For the text-containing cell, return its midpoint in [x, y] coordinate format. 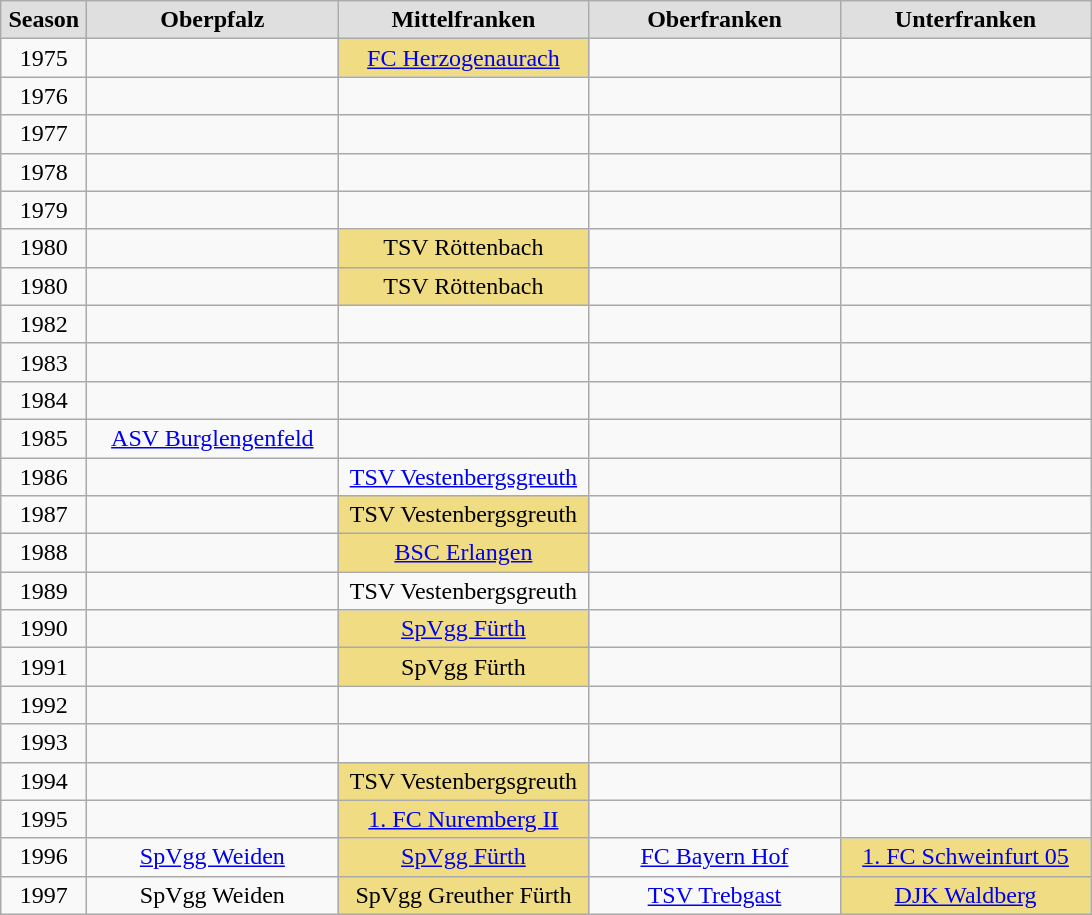
1993 [44, 743]
1997 [44, 895]
1983 [44, 362]
BSC Erlangen [464, 553]
DJK Waldberg [966, 895]
1987 [44, 515]
1996 [44, 857]
1977 [44, 134]
1994 [44, 781]
Oberpfalz [212, 20]
FC Bayern Hof [714, 857]
1984 [44, 400]
1992 [44, 705]
1986 [44, 477]
Season [44, 20]
ASV Burglengenfeld [212, 438]
SpVgg Greuther Fürth [464, 895]
1985 [44, 438]
TSV Trebgast [714, 895]
Unterfranken [966, 20]
1988 [44, 553]
Oberfranken [714, 20]
1995 [44, 819]
1978 [44, 172]
1990 [44, 629]
1982 [44, 324]
1. FC Schweinfurt 05 [966, 857]
1975 [44, 58]
Mittelfranken [464, 20]
1. FC Nuremberg II [464, 819]
FC Herzogenaurach [464, 58]
1976 [44, 96]
1989 [44, 591]
1991 [44, 667]
1979 [44, 210]
